Scan for the cell matching the given text and deliver its [x, y] coordinate at center. 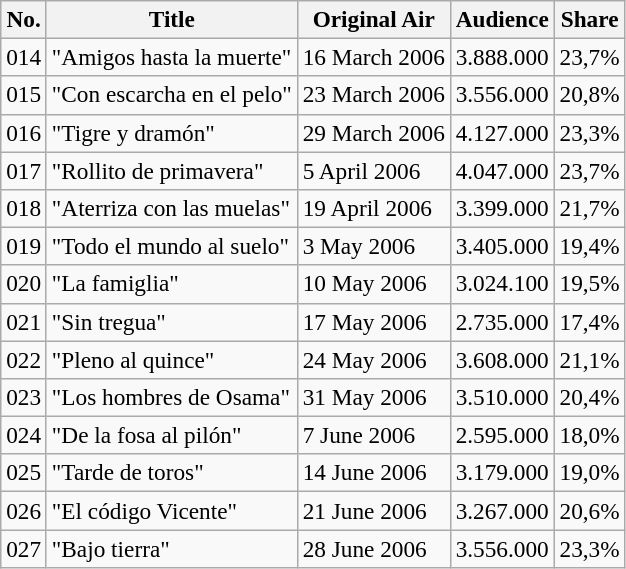
"De la fosa al pilón" [172, 435]
5 April 2006 [374, 170]
"El código Vicente" [172, 510]
"Sin tregua" [172, 322]
Audience [502, 19]
017 [24, 170]
3.399.000 [502, 208]
14 June 2006 [374, 473]
2.595.000 [502, 435]
024 [24, 435]
19,4% [590, 246]
021 [24, 322]
28 June 2006 [374, 548]
No. [24, 19]
020 [24, 284]
3 May 2006 [374, 246]
016 [24, 133]
027 [24, 548]
10 May 2006 [374, 284]
3.405.000 [502, 246]
20,8% [590, 95]
023 [24, 397]
Original Air [374, 19]
Share [590, 19]
19,0% [590, 473]
"Todo el mundo al suelo" [172, 246]
17 May 2006 [374, 322]
18,0% [590, 435]
014 [24, 57]
31 May 2006 [374, 397]
17,4% [590, 322]
29 March 2006 [374, 133]
2.735.000 [502, 322]
026 [24, 510]
16 March 2006 [374, 57]
4.047.000 [502, 170]
4.127.000 [502, 133]
21,7% [590, 208]
3.888.000 [502, 57]
20,4% [590, 397]
018 [24, 208]
20,6% [590, 510]
21 June 2006 [374, 510]
23 March 2006 [374, 95]
"Bajo tierra" [172, 548]
3.510.000 [502, 397]
"Los hombres de Osama" [172, 397]
019 [24, 246]
022 [24, 359]
Title [172, 19]
015 [24, 95]
7 June 2006 [374, 435]
025 [24, 473]
"Tarde de toros" [172, 473]
21,1% [590, 359]
3.179.000 [502, 473]
3.267.000 [502, 510]
19,5% [590, 284]
24 May 2006 [374, 359]
"Con escarcha en el pelo" [172, 95]
3.024.100 [502, 284]
19 April 2006 [374, 208]
"Aterriza con las muelas" [172, 208]
"Rollito de primavera" [172, 170]
"Amigos hasta la muerte" [172, 57]
"La famiglia" [172, 284]
3.608.000 [502, 359]
"Tigre y dramón" [172, 133]
"Pleno al quince" [172, 359]
